Output the [X, Y] coordinate of the center of the cell containing the given text.  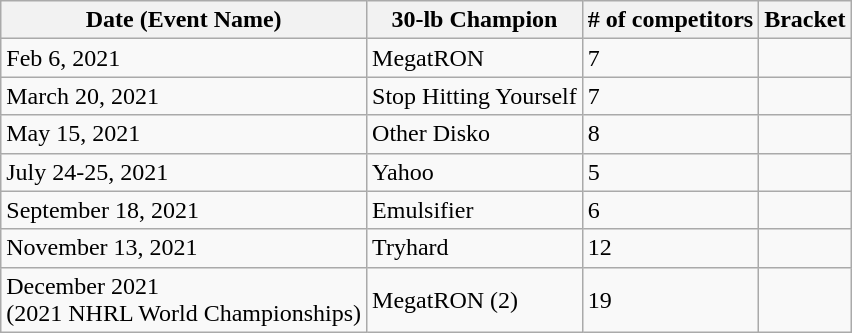
Emulsifier [475, 210]
30-lb Champion [475, 20]
MegatRON (2) [475, 300]
19 [670, 300]
March 20, 2021 [184, 96]
# of competitors [670, 20]
November 13, 2021 [184, 248]
5 [670, 172]
Other Disko [475, 134]
Yahoo [475, 172]
8 [670, 134]
December 2021(2021 NHRL World Championships) [184, 300]
Date (Event Name) [184, 20]
Feb 6, 2021 [184, 58]
12 [670, 248]
September 18, 2021 [184, 210]
MegatRON [475, 58]
May 15, 2021 [184, 134]
Bracket [805, 20]
Stop Hitting Yourself [475, 96]
July 24-25, 2021 [184, 172]
Tryhard [475, 248]
6 [670, 210]
